From the cell containing the given text, extract its center point as (X, Y) coordinate. 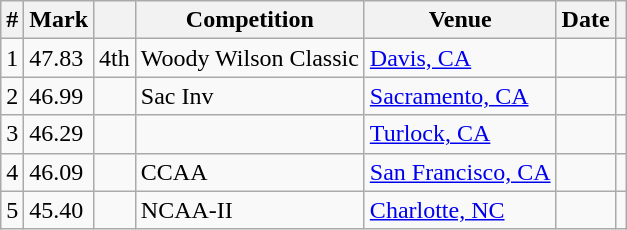
Venue (460, 20)
Competition (250, 20)
Sac Inv (250, 96)
NCAA-II (250, 210)
Mark (59, 20)
46.99 (59, 96)
3 (12, 134)
Sacramento, CA (460, 96)
45.40 (59, 210)
46.09 (59, 172)
CCAA (250, 172)
1 (12, 58)
2 (12, 96)
San Francisco, CA (460, 172)
4 (12, 172)
47.83 (59, 58)
Woody Wilson Classic (250, 58)
Date (586, 20)
4th (115, 58)
5 (12, 210)
Davis, CA (460, 58)
46.29 (59, 134)
# (12, 20)
Charlotte, NC (460, 210)
Turlock, CA (460, 134)
